Capture the cell that displays the provided text and extract its [x, y] central coordinate. 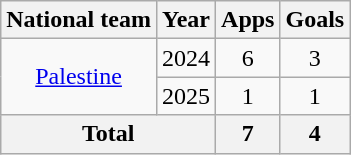
Apps [248, 20]
2024 [186, 58]
National team [79, 20]
Goals [315, 20]
2025 [186, 96]
Year [186, 20]
7 [248, 134]
3 [315, 58]
4 [315, 134]
6 [248, 58]
Palestine [79, 77]
Total [108, 134]
